Return (x, y) of the center of cell containing provided text 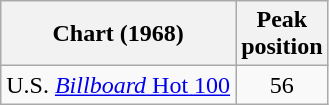
56 (282, 85)
Chart (1968) (118, 34)
Peakposition (282, 34)
U.S. Billboard Hot 100 (118, 85)
